Detect which cell encompasses the target text, then output its (x, y) center coordinate. 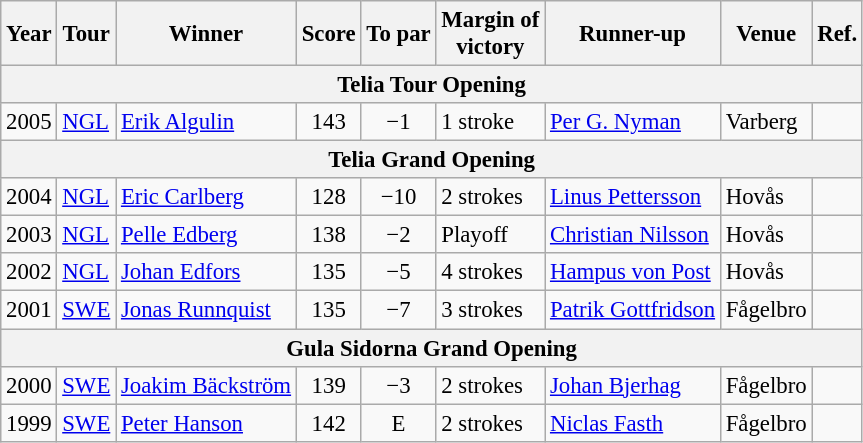
Erik Algulin (206, 122)
128 (328, 197)
−7 (398, 310)
Gula Sidorna Grand Opening (432, 348)
Linus Pettersson (633, 197)
2005 (29, 122)
139 (328, 385)
Varberg (766, 122)
Venue (766, 34)
Ref. (837, 34)
2001 (29, 310)
Per G. Nyman (633, 122)
Margin ofvictory (490, 34)
Hampus von Post (633, 273)
Tour (86, 34)
2002 (29, 273)
Telia Grand Opening (432, 160)
3 strokes (490, 310)
143 (328, 122)
Playoff (490, 235)
Christian Nilsson (633, 235)
−5 (398, 273)
E (398, 423)
Peter Hanson (206, 423)
Niclas Fasth (633, 423)
138 (328, 235)
1999 (29, 423)
Joakim Bäckström (206, 385)
Pelle Edberg (206, 235)
2004 (29, 197)
Jonas Runnquist (206, 310)
−2 (398, 235)
Winner (206, 34)
Runner-up (633, 34)
Score (328, 34)
−1 (398, 122)
2000 (29, 385)
Telia Tour Opening (432, 85)
1 stroke (490, 122)
−3 (398, 385)
To par (398, 34)
Johan Bjerhag (633, 385)
−10 (398, 197)
2003 (29, 235)
4 strokes (490, 273)
Year (29, 34)
Eric Carlberg (206, 197)
142 (328, 423)
Patrik Gottfridson (633, 310)
Johan Edfors (206, 273)
